Locate the cell with the specified text and output its [X, Y] center coordinate. 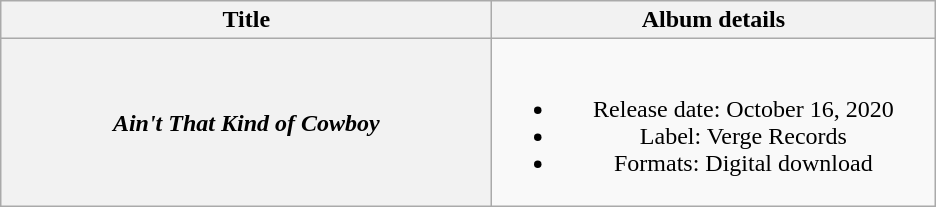
Release date: October 16, 2020Label: Verge RecordsFormats: Digital download [714, 122]
Album details [714, 20]
Title [246, 20]
Ain't That Kind of Cowboy [246, 122]
